Locate the cell with the specified text and output its (X, Y) center coordinate. 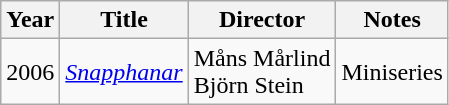
Director (262, 20)
Miniseries (392, 72)
Title (124, 20)
Notes (392, 20)
Måns MårlindBjörn Stein (262, 72)
2006 (30, 72)
Year (30, 20)
Snapphanar (124, 72)
